Provide the (X, Y) coordinate of the cell's center where the given text is located.  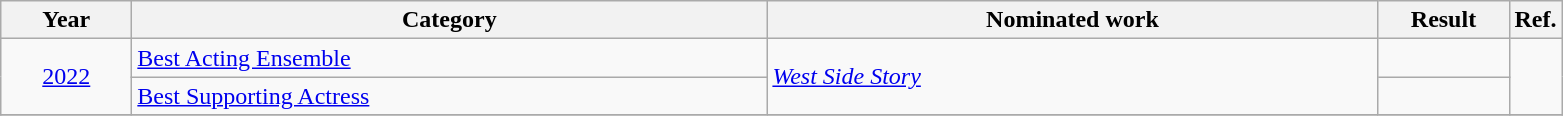
Category (450, 20)
Best Supporting Actress (450, 96)
2022 (66, 77)
Best Acting Ensemble (450, 58)
Nominated work (1072, 20)
Ref. (1536, 20)
Year (66, 20)
Result (1444, 20)
West Side Story (1072, 77)
